Return [X, Y] of the center of cell containing provided text 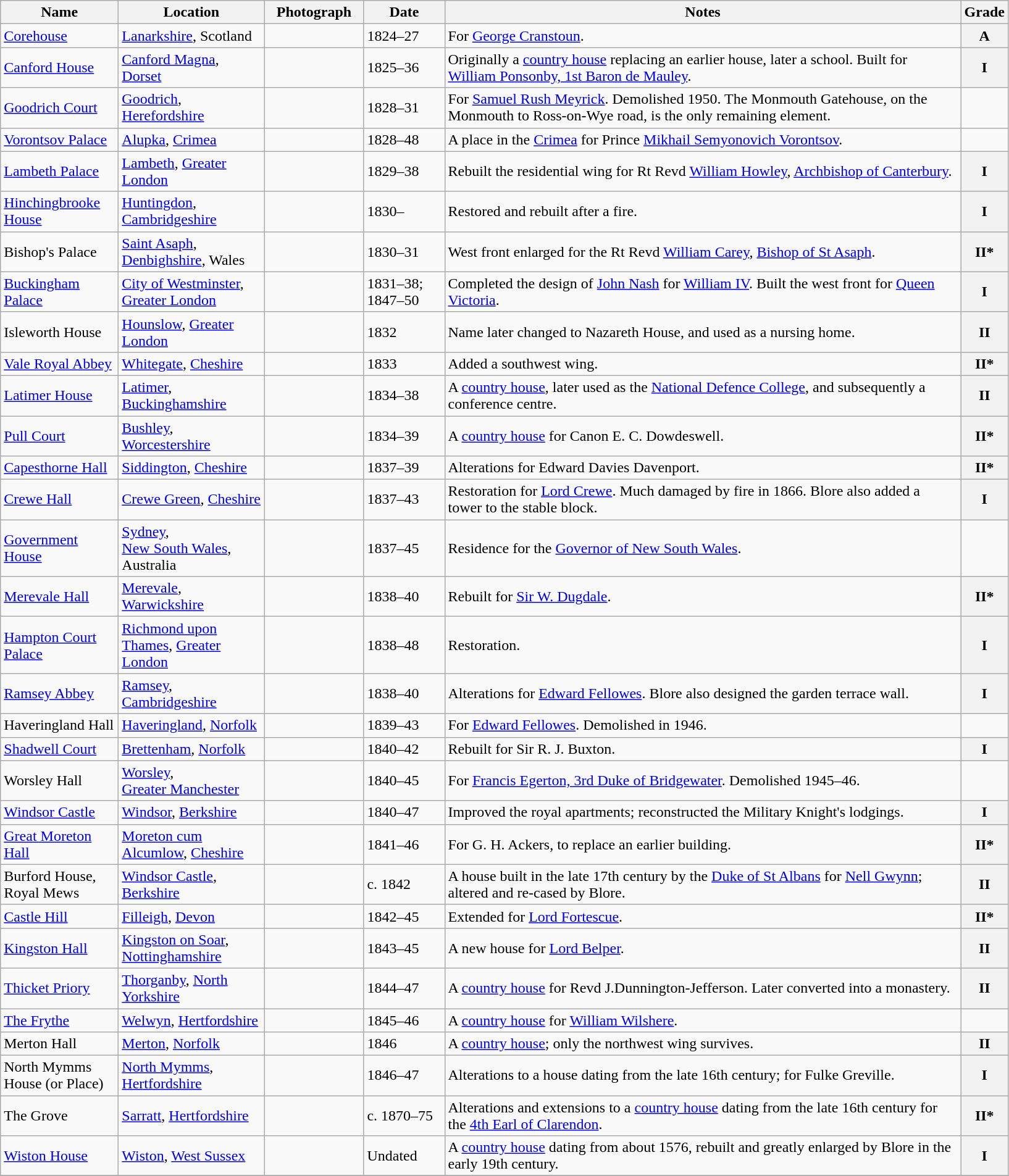
Residence for the Governor of New South Wales. [703, 548]
Canford House [59, 68]
Richmond upon Thames, Greater London [191, 645]
Kingston on Soar, Nottinghamshire [191, 948]
Merevale Hall [59, 596]
Welwyn, Hertfordshire [191, 1020]
Crewe Hall [59, 500]
Location [191, 12]
Worsley Hall [59, 780]
City of Westminster, Greater London [191, 291]
Grade [984, 12]
Notes [703, 12]
Vorontsov Palace [59, 140]
1838–48 [404, 645]
Burford House,Royal Mews [59, 884]
1834–39 [404, 436]
A new house for Lord Belper. [703, 948]
Haveringland, Norfolk [191, 725]
Brettenham, Norfolk [191, 749]
Saint Asaph, Denbighshire, Wales [191, 252]
For Samuel Rush Meyrick. Demolished 1950. The Monmouth Gatehouse, on the Monmouth to Ross-on-Wye road, is the only remaining element. [703, 107]
Capesthorne Hall [59, 468]
A country house for Revd J.Dunnington-Jefferson. Later converted into a monastery. [703, 988]
Buckingham Palace [59, 291]
1840–42 [404, 749]
Hounslow, Greater London [191, 332]
Shadwell Court [59, 749]
The Grove [59, 1116]
Improved the royal apartments; reconstructed the Military Knight's lodgings. [703, 812]
Name [59, 12]
Thorganby, North Yorkshire [191, 988]
Moreton cum Alcumlow, Cheshire [191, 844]
1830–31 [404, 252]
1846 [404, 1044]
1828–31 [404, 107]
Pull Court [59, 436]
1832 [404, 332]
1837–39 [404, 468]
Restoration. [703, 645]
Photograph [314, 12]
Restored and rebuilt after a fire. [703, 211]
Ramsey Abbey [59, 694]
Windsor Castle, Berkshire [191, 884]
1840–47 [404, 812]
Lanarkshire, Scotland [191, 36]
1837–45 [404, 548]
1831–38;1847–50 [404, 291]
Name later changed to Nazareth House, and used as a nursing home. [703, 332]
c. 1870–75 [404, 1116]
Windsor Castle [59, 812]
Alterations for Edward Fellowes. Blore also designed the garden terrace wall. [703, 694]
Goodrich Court [59, 107]
Isleworth House [59, 332]
Alterations to a house dating from the late 16th century; for Fulke Greville. [703, 1075]
1833 [404, 364]
Rebuilt for Sir R. J. Buxton. [703, 749]
Merton Hall [59, 1044]
North Mymms House (or Place) [59, 1075]
Latimer House [59, 395]
Completed the design of John Nash for William IV. Built the west front for Queen Victoria. [703, 291]
Crewe Green, Cheshire [191, 500]
Alterations and extensions to a country house dating from the late 16th century for the 4th Earl of Clarendon. [703, 1116]
Alterations for Edward Davies Davenport. [703, 468]
1830– [404, 211]
Added a southwest wing. [703, 364]
A country house dating from about 1576, rebuilt and greatly enlarged by Blore in the early 19th century. [703, 1156]
Rebuilt the residential wing for Rt Revd William Howley, Archbishop of Canterbury. [703, 172]
Siddington, Cheshire [191, 468]
Bishop's Palace [59, 252]
Haveringland Hall [59, 725]
1846–47 [404, 1075]
Merton, Norfolk [191, 1044]
Sarratt, Hertfordshire [191, 1116]
1840–45 [404, 780]
Windsor, Berkshire [191, 812]
Canford Magna, Dorset [191, 68]
Hampton Court Palace [59, 645]
Originally a country house replacing an earlier house, later a school. Built for William Ponsonby, 1st Baron de Mauley. [703, 68]
Latimer, Buckinghamshire [191, 395]
Great Moreton Hall [59, 844]
Alupka, Crimea [191, 140]
A country house for William Wilshere. [703, 1020]
1845–46 [404, 1020]
Merevale, Warwickshire [191, 596]
Corehouse [59, 36]
1825–36 [404, 68]
For Edward Fellowes. Demolished in 1946. [703, 725]
A country house; only the northwest wing survives. [703, 1044]
1837–43 [404, 500]
Hinchingbrooke House [59, 211]
1828–48 [404, 140]
Bushley, Worcestershire [191, 436]
1841–46 [404, 844]
Lambeth, Greater London [191, 172]
1839–43 [404, 725]
Worsley,Greater Manchester [191, 780]
1834–38 [404, 395]
1824–27 [404, 36]
North Mymms, Hertfordshire [191, 1075]
Wiston, West Sussex [191, 1156]
Ramsey, Cambridgeshire [191, 694]
Castle Hill [59, 916]
1843–45 [404, 948]
For G. H. Ackers, to replace an earlier building. [703, 844]
Extended for Lord Fortescue. [703, 916]
A [984, 36]
Goodrich, Herefordshire [191, 107]
Vale Royal Abbey [59, 364]
Kingston Hall [59, 948]
A country house for Canon E. C. Dowdeswell. [703, 436]
Government House [59, 548]
For George Cranstoun. [703, 36]
Wiston House [59, 1156]
For Francis Egerton, 3rd Duke of Bridgewater. Demolished 1945–46. [703, 780]
Restoration for Lord Crewe. Much damaged by fire in 1866. Blore also added a tower to the stable block. [703, 500]
A country house, later used as the National Defence College, and subsequently a conference centre. [703, 395]
Whitegate, Cheshire [191, 364]
Lambeth Palace [59, 172]
A house built in the late 17th century by the Duke of St Albans for Nell Gwynn; altered and re-cased by Blore. [703, 884]
1842–45 [404, 916]
c. 1842 [404, 884]
1844–47 [404, 988]
Huntingdon, Cambridgeshire [191, 211]
Thicket Priory [59, 988]
Sydney,New South Wales, Australia [191, 548]
A place in the Crimea for Prince Mikhail Semyonovich Vorontsov. [703, 140]
1829–38 [404, 172]
Undated [404, 1156]
Date [404, 12]
West front enlarged for the Rt Revd William Carey, Bishop of St Asaph. [703, 252]
Rebuilt for Sir W. Dugdale. [703, 596]
The Frythe [59, 1020]
Filleigh, Devon [191, 916]
